Extract the [x, y] coordinate from the center of the cell holding the provided text.  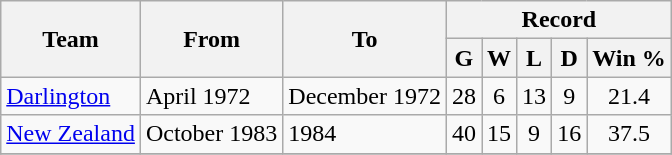
28 [464, 96]
6 [500, 96]
December 1972 [365, 96]
W [500, 58]
21.4 [630, 96]
New Zealand [71, 134]
April 1972 [211, 96]
1984 [365, 134]
From [211, 39]
Team [71, 39]
Record [558, 20]
15 [500, 134]
October 1983 [211, 134]
37.5 [630, 134]
To [365, 39]
13 [534, 96]
Win % [630, 58]
L [534, 58]
G [464, 58]
16 [570, 134]
D [570, 58]
40 [464, 134]
Darlington [71, 96]
